Determine the (x, y) coordinate at the center of the cell enclosing the given text.  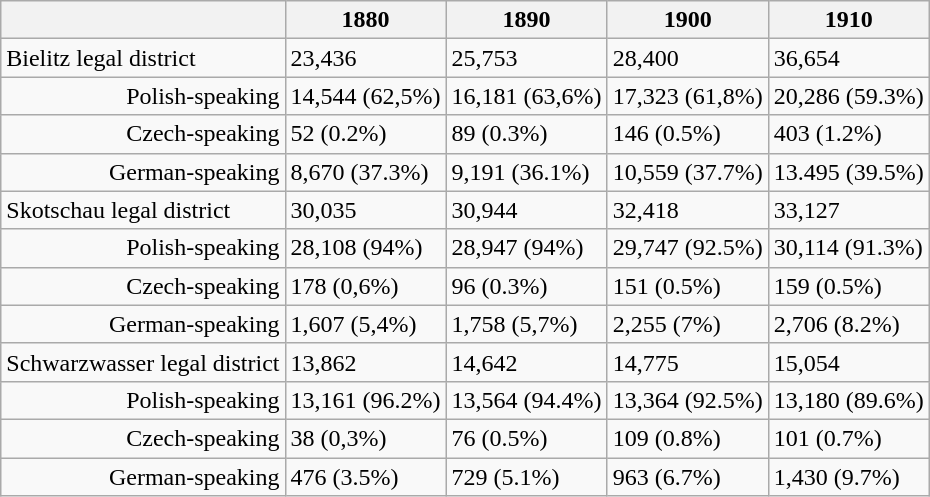
14,642 (526, 362)
10,559 (37.7%) (688, 172)
2,255 (7%) (688, 324)
Bielitz legal district (143, 58)
13,862 (366, 362)
14,544 (62,5%) (366, 96)
1900 (688, 20)
28,947 (94%) (526, 248)
9,191 (36.1%) (526, 172)
13,180 (89.6%) (848, 400)
1890 (526, 20)
36,654 (848, 58)
33,127 (848, 210)
13,364 (92.5%) (688, 400)
1880 (366, 20)
729 (5.1%) (526, 477)
13.495 (39.5%) (848, 172)
101 (0.7%) (848, 438)
89 (0.3%) (526, 134)
32,418 (688, 210)
30,944 (526, 210)
14,775 (688, 362)
30,114 (91.3%) (848, 248)
13,564 (94.4%) (526, 400)
476 (3.5%) (366, 477)
30,035 (366, 210)
20,286 (59.3%) (848, 96)
1910 (848, 20)
76 (0.5%) (526, 438)
Schwarzwasser legal district (143, 362)
96 (0.3%) (526, 286)
17,323 (61,8%) (688, 96)
151 (0.5%) (688, 286)
38 (0,3%) (366, 438)
2,706 (8.2%) (848, 324)
1,607 (5,4%) (366, 324)
15,054 (848, 362)
23,436 (366, 58)
25,753 (526, 58)
146 (0.5%) (688, 134)
1,758 (5,7%) (526, 324)
109 (0.8%) (688, 438)
Skotschau legal district (143, 210)
178 (0,6%) (366, 286)
963 (6.7%) (688, 477)
1,430 (9.7%) (848, 477)
16,181 (63,6%) (526, 96)
29,747 (92.5%) (688, 248)
403 (1.2%) (848, 134)
13,161 (96.2%) (366, 400)
159 (0.5%) (848, 286)
28,400 (688, 58)
28,108 (94%) (366, 248)
52 (0.2%) (366, 134)
8,670 (37.3%) (366, 172)
